Identify which cell holds the provided text, then report its (x, y) central coordinate. 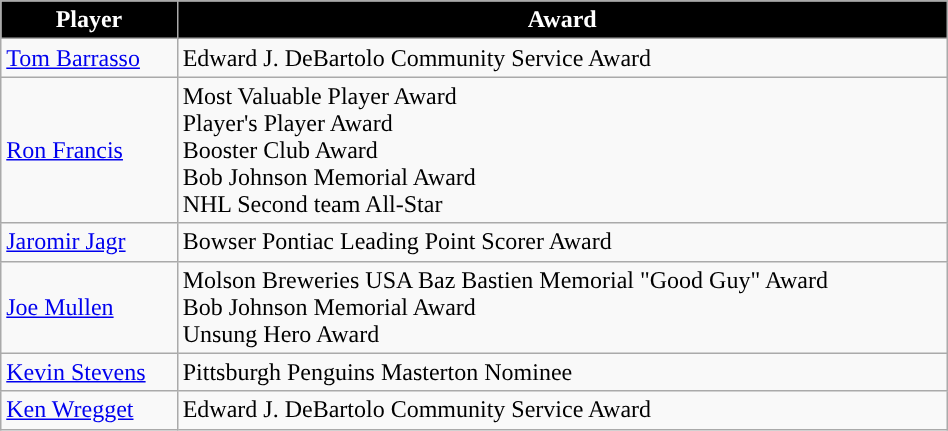
Bowser Pontiac Leading Point Scorer Award (562, 242)
Most Valuable Player AwardPlayer's Player AwardBooster Club AwardBob Johnson Memorial AwardNHL Second team All-Star (562, 150)
Award (562, 20)
Molson Breweries USA Baz Bastien Memorial "Good Guy" AwardBob Johnson Memorial AwardUnsung Hero Award (562, 307)
Ken Wregget (89, 410)
Player (89, 20)
Kevin Stevens (89, 372)
Tom Barrasso (89, 58)
Ron Francis (89, 150)
Joe Mullen (89, 307)
Jaromir Jagr (89, 242)
Pittsburgh Penguins Masterton Nominee (562, 372)
